Identify which cell holds the provided text, then report its (X, Y) central coordinate. 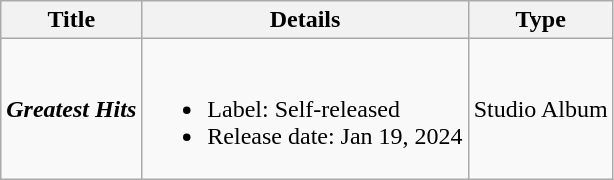
Details (305, 20)
Greatest Hits (72, 109)
Title (72, 20)
Label: Self-releasedRelease date: Jan 19, 2024 (305, 109)
Type (540, 20)
Studio Album (540, 109)
